Detect which cell encompasses the target text, then output its [X, Y] center coordinate. 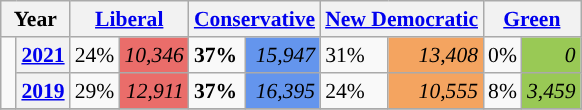
10,555 [436, 91]
2019 [42, 91]
0% [502, 55]
3,459 [552, 91]
New Democratic [402, 19]
31% [354, 55]
2021 [42, 55]
10,346 [154, 55]
16,395 [283, 91]
12,911 [154, 91]
0 [552, 55]
Conservative [254, 19]
Green [532, 19]
Liberal [130, 19]
Year [36, 19]
13,408 [436, 55]
15,947 [283, 55]
8% [502, 91]
29% [95, 91]
